For the text-containing cell, return its midpoint in [X, Y] coordinate format. 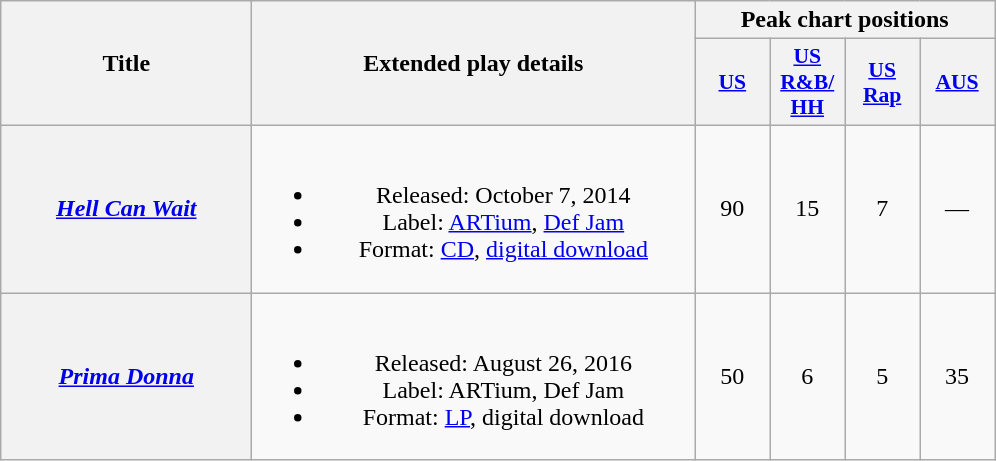
15 [808, 208]
Extended play details [474, 64]
Released: August 26, 2016Label: ARTium, Def JamFormat: LP, digital download [474, 376]
6 [808, 376]
Peak chart positions [845, 20]
US [732, 82]
Hell Can Wait [126, 208]
USRap [882, 82]
USR&B/HH [808, 82]
AUS [958, 82]
35 [958, 376]
— [958, 208]
Released: October 7, 2014Label: ARTium, Def JamFormat: CD, digital download [474, 208]
5 [882, 376]
7 [882, 208]
90 [732, 208]
50 [732, 376]
Prima Donna [126, 376]
Title [126, 64]
